Pinpoint the cell where the given text exists, returning its [x, y] midpoint coordinate. 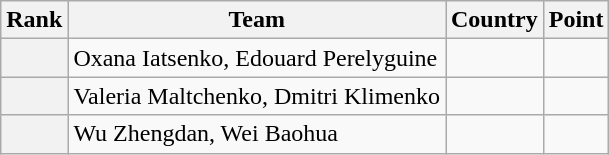
Oxana Iatsenko, Edouard Perelyguine [257, 58]
Valeria Maltchenko, Dmitri Klimenko [257, 96]
Rank [34, 20]
Country [495, 20]
Point [576, 20]
Team [257, 20]
Wu Zhengdan, Wei Baohua [257, 134]
